Detect which cell encompasses the target text, then output its (X, Y) center coordinate. 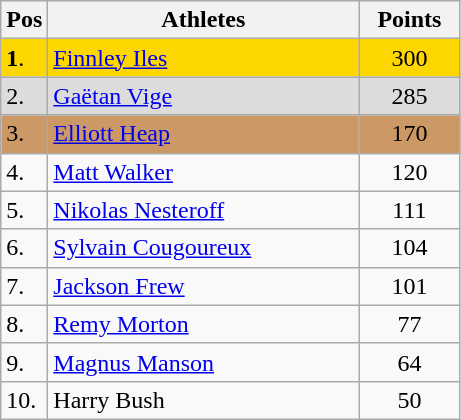
77 (410, 324)
Athletes (204, 20)
8. (24, 324)
6. (24, 248)
Finnley Iles (204, 58)
170 (410, 134)
Matt Walker (204, 172)
Jackson Frew (204, 286)
Elliott Heap (204, 134)
111 (410, 210)
285 (410, 96)
Sylvain Cougoureux (204, 248)
7. (24, 286)
64 (410, 362)
3. (24, 134)
9. (24, 362)
101 (410, 286)
Magnus Manson (204, 362)
Pos (24, 20)
104 (410, 248)
5. (24, 210)
Remy Morton (204, 324)
1. (24, 58)
120 (410, 172)
50 (410, 400)
2. (24, 96)
Nikolas Nesteroff (204, 210)
Gaëtan Vige (204, 96)
300 (410, 58)
4. (24, 172)
Points (410, 20)
Harry Bush (204, 400)
10. (24, 400)
